Return (X, Y) of the center of cell containing provided text 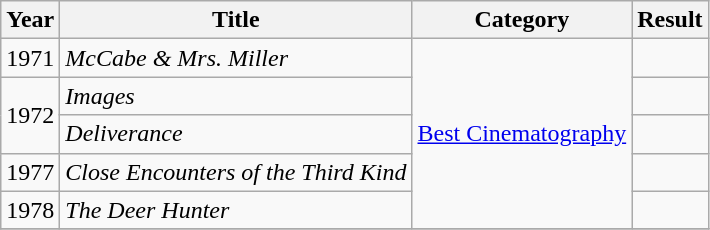
McCabe & Mrs. Miller (236, 58)
1978 (30, 210)
Title (236, 20)
1977 (30, 172)
1971 (30, 58)
Year (30, 20)
Deliverance (236, 134)
The Deer Hunter (236, 210)
Result (670, 20)
Close Encounters of the Third Kind (236, 172)
1972 (30, 115)
Best Cinematography (522, 134)
Images (236, 96)
Category (522, 20)
